Find where the given text appears and provide that cell's center as (x, y) coordinate. 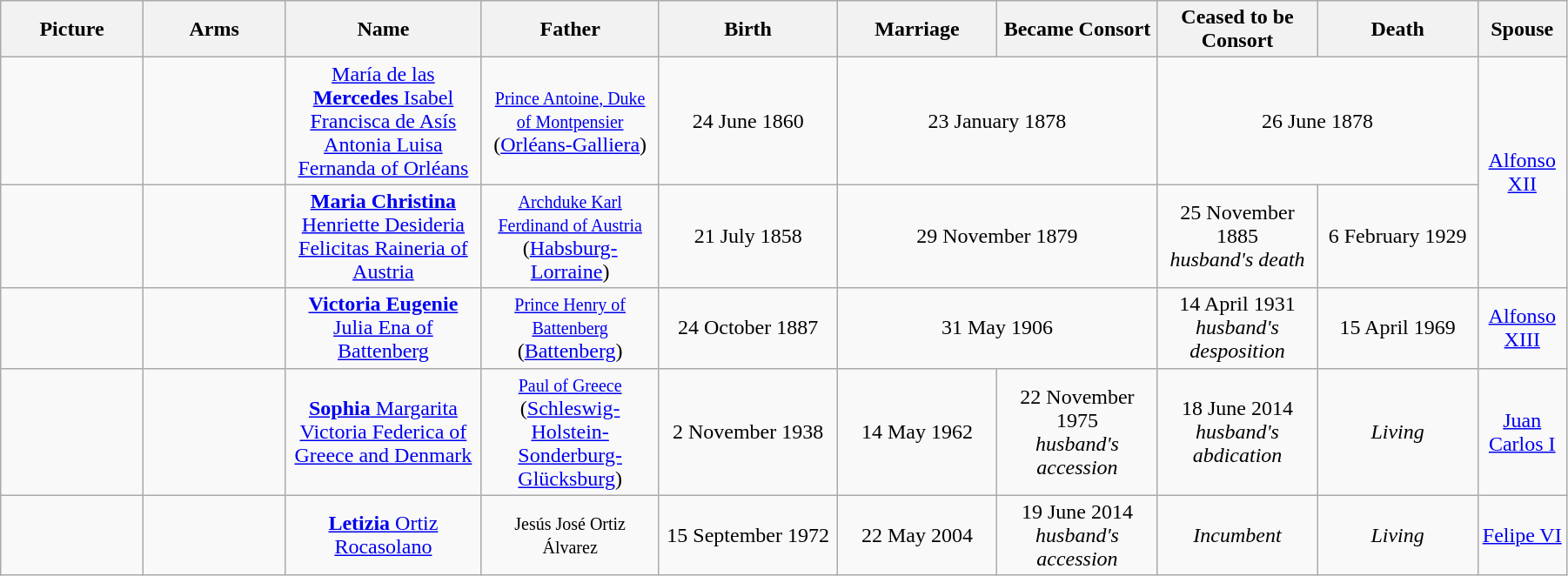
29 November 1879 (997, 237)
15 April 1969 (1397, 328)
Death (1397, 30)
Father (570, 30)
24 October 1887 (747, 328)
26 June 1878 (1317, 121)
Became Consort (1077, 30)
Name (383, 30)
Felipe VI (1522, 535)
22 November 1975husband's accession (1077, 432)
Archduke Karl Ferdinand of Austria(Habsburg-Lorraine) (570, 237)
Prince Antoine, Duke of Montpensier(Orléans-Galliera) (570, 121)
6 February 1929 (1397, 237)
19 June 2014husband's accession (1077, 535)
Paul of Greece(Schleswig-Holstein-Sonderburg-Glücksburg) (570, 432)
31 May 1906 (997, 328)
Alfonso XII (1522, 172)
Juan Carlos I (1522, 432)
21 July 1858 (747, 237)
25 November 1885husband's death (1237, 237)
Arms (214, 30)
Letizia Ortiz Rocasolano (383, 535)
Picture (72, 30)
22 May 2004 (917, 535)
Marriage (917, 30)
Spouse (1522, 30)
14 May 1962 (917, 432)
14 April 1931husband's desposition (1237, 328)
24 June 1860 (747, 121)
Incumbent (1237, 535)
18 June 2014husband's abdication (1237, 432)
23 January 1878 (997, 121)
2 November 1938 (747, 432)
María de las Mercedes Isabel Francisca de Asís Antonia Luisa Fernanda of Orléans (383, 121)
15 September 1972 (747, 535)
Sophia Margarita Victoria Federica of Greece and Denmark (383, 432)
Alfonso XIII (1522, 328)
Jesús José Ortiz Álvarez (570, 535)
Victoria Eugenie Julia Ena of Battenberg (383, 328)
Birth (747, 30)
Prince Henry of Battenberg(Battenberg) (570, 328)
Ceased to be Consort (1237, 30)
Maria Christina Henriette Desideria Felicitas Raineria of Austria (383, 237)
